Locate the cell with the specified text and output its [X, Y] center coordinate. 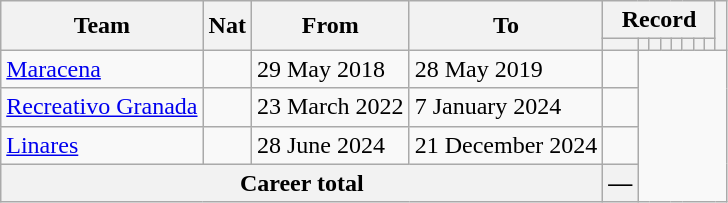
Maracena [102, 69]
Linares [102, 145]
From [330, 26]
21 December 2024 [506, 145]
Nat [227, 26]
29 May 2018 [330, 69]
Record [659, 20]
7 January 2024 [506, 107]
28 May 2019 [506, 69]
28 June 2024 [330, 145]
To [506, 26]
23 March 2022 [330, 107]
Career total [302, 183]
Team [102, 26]
Recreativo Granada [102, 107]
— [620, 183]
